Find where the given text appears and provide that cell's center as (x, y) coordinate. 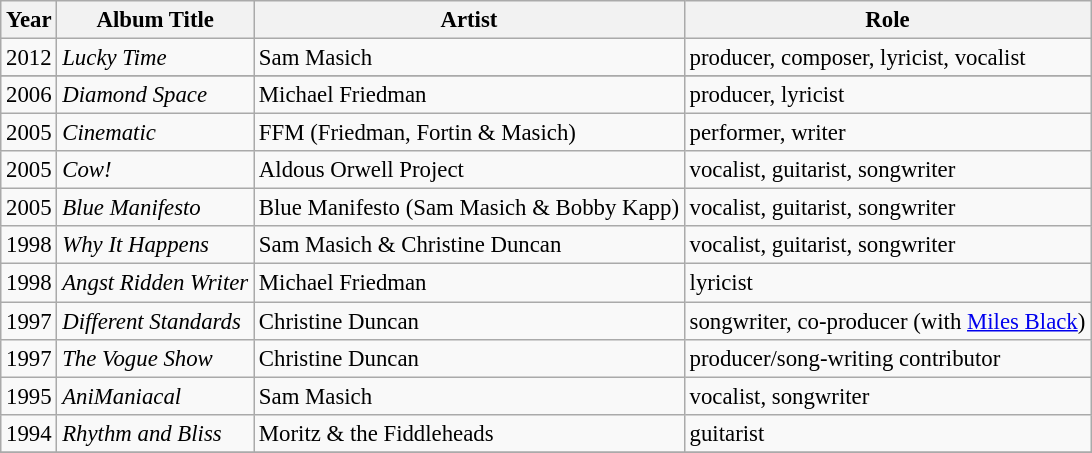
vocalist, songwriter (887, 396)
songwriter, co-producer (with Miles Black) (887, 321)
1994 (29, 433)
2006 (29, 95)
producer, composer, lyricist, vocalist (887, 58)
Blue Manifesto (156, 208)
The Vogue Show (156, 358)
Cow! (156, 170)
2012 (29, 58)
FFM (Friedman, Fortin & Masich) (470, 133)
Moritz & the Fiddleheads (470, 433)
1995 (29, 396)
Rhythm and Bliss (156, 433)
Different Standards (156, 321)
producer, lyricist (887, 95)
AniManiacal (156, 396)
guitarist (887, 433)
Aldous Orwell Project (470, 170)
Why It Happens (156, 245)
lyricist (887, 283)
Artist (470, 20)
Year (29, 20)
Lucky Time (156, 58)
Sam Masich & Christine Duncan (470, 245)
Angst Ridden Writer (156, 283)
Blue Manifesto (Sam Masich & Bobby Kapp) (470, 208)
Album Title (156, 20)
Cinematic (156, 133)
Diamond Space (156, 95)
producer/song-writing contributor (887, 358)
Role (887, 20)
performer, writer (887, 133)
